Pinpoint the cell where the given text exists, returning its [x, y] midpoint coordinate. 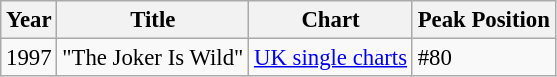
1997 [29, 58]
"The Joker Is Wild" [153, 58]
Peak Position [484, 20]
#80 [484, 58]
Title [153, 20]
Chart [331, 20]
Year [29, 20]
UK single charts [331, 58]
